Identify which cell holds the provided text, then report its [x, y] central coordinate. 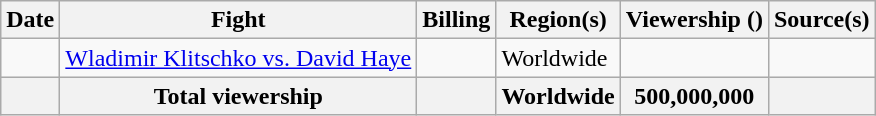
Fight [238, 20]
Source(s) [822, 20]
Billing [456, 20]
Date [30, 20]
Total viewership [238, 96]
Viewership () [694, 20]
500,000,000 [694, 96]
Wladimir Klitschko vs. David Haye [238, 58]
Region(s) [558, 20]
